From the cell containing the given text, extract its center point as (x, y) coordinate. 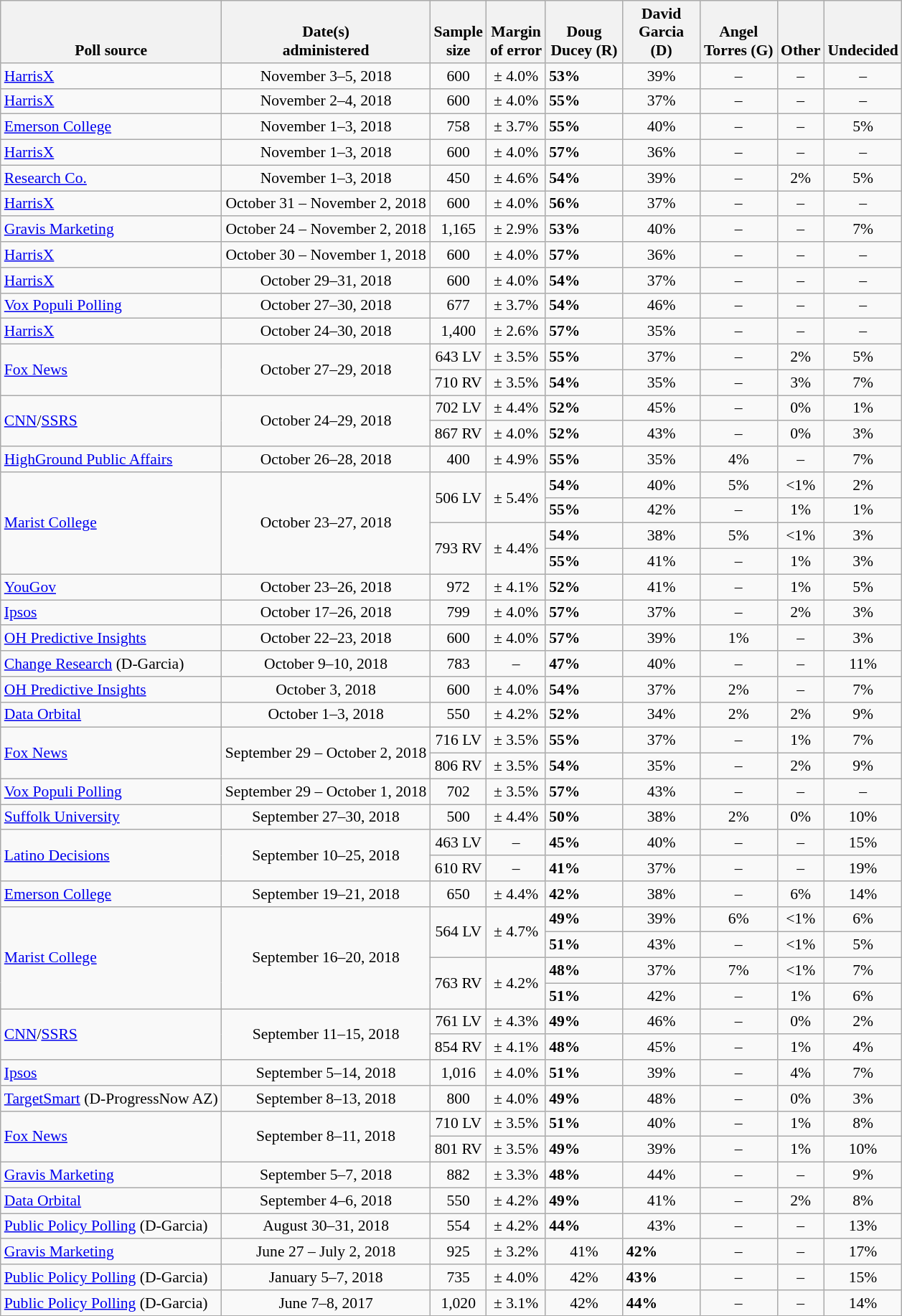
972 (458, 587)
September 29 – October 1, 2018 (326, 791)
Other (801, 32)
650 (458, 894)
758 (458, 127)
50% (584, 817)
October 17–26, 2018 (326, 613)
± 4.6% (516, 178)
702 LV (458, 408)
October 23–26, 2018 (326, 587)
800 (458, 1099)
763 RV (458, 983)
11% (863, 664)
October 3, 2018 (326, 690)
September 8–11, 2018 (326, 1137)
793 RV (458, 548)
September 11–15, 2018 (326, 1035)
September 16–20, 2018 (326, 957)
October 24 – November 2, 2018 (326, 230)
Date(s)administered (326, 32)
783 (458, 664)
735 (458, 1277)
882 (458, 1175)
761 LV (458, 1022)
± 2.6% (516, 332)
± 4.7% (516, 931)
Change Research (D-Garcia) (111, 664)
October 23–27, 2018 (326, 523)
October 26–28, 2018 (326, 459)
DavidGarcia (D) (662, 32)
799 (458, 613)
October 30 – November 1, 2018 (326, 255)
19% (863, 868)
450 (458, 178)
± 3.3% (516, 1175)
August 30–31, 2018 (326, 1226)
1,016 (458, 1073)
October 27–30, 2018 (326, 306)
June 27 – July 2, 2018 (326, 1252)
710 RV (458, 382)
400 (458, 459)
± 5.4% (516, 498)
610 RV (458, 868)
710 LV (458, 1124)
Samplesize (458, 32)
October 31 – November 2, 2018 (326, 204)
867 RV (458, 434)
13% (863, 1226)
Suffolk University (111, 817)
Latino Decisions (111, 855)
564 LV (458, 931)
DougDucey (R) (584, 32)
677 (458, 306)
801 RV (458, 1150)
October 1–3, 2018 (326, 715)
September 27–30, 2018 (326, 817)
September 5–14, 2018 (326, 1073)
806 RV (458, 766)
643 LV (458, 357)
September 4–6, 2018 (326, 1200)
500 (458, 817)
September 10–25, 2018 (326, 855)
854 RV (458, 1048)
17% (863, 1252)
± 3.2% (516, 1252)
October 24–30, 2018 (326, 332)
Poll source (111, 32)
October 22–23, 2018 (326, 639)
925 (458, 1252)
506 LV (458, 498)
TargetSmart (D-ProgressNow AZ) (111, 1099)
± 4.9% (516, 459)
1,400 (458, 332)
47% (584, 664)
Marginof error (516, 32)
YouGov (111, 587)
November 3–5, 2018 (326, 76)
HighGround Public Affairs (111, 459)
June 7–8, 2017 (326, 1303)
34% (662, 715)
September 5–7, 2018 (326, 1175)
± 4.3% (516, 1022)
October 29–31, 2018 (326, 281)
± 2.9% (516, 230)
October 27–29, 2018 (326, 370)
October 9–10, 2018 (326, 664)
1,020 (458, 1303)
Undecided (863, 32)
November 2–4, 2018 (326, 101)
September 8–13, 2018 (326, 1099)
1,165 (458, 230)
Research Co. (111, 178)
September 29 – October 2, 2018 (326, 753)
716 LV (458, 741)
AngelTorres (G) (738, 32)
554 (458, 1226)
October 24–29, 2018 (326, 420)
56% (584, 204)
September 19–21, 2018 (326, 894)
± 3.1% (516, 1303)
January 5–7, 2018 (326, 1277)
463 LV (458, 843)
702 (458, 791)
